Identify which cell holds the provided text, then report its [X, Y] central coordinate. 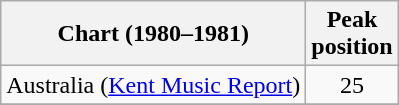
Peakposition [352, 34]
Chart (1980–1981) [154, 34]
Australia (Kent Music Report) [154, 85]
25 [352, 85]
